From the cell containing the given text, extract its center point as [x, y] coordinate. 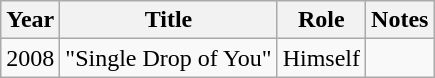
Notes [400, 20]
Title [168, 20]
"Single Drop of You" [168, 58]
2008 [30, 58]
Year [30, 20]
Himself [321, 58]
Role [321, 20]
